Find where the given text appears and provide that cell's center as (X, Y) coordinate. 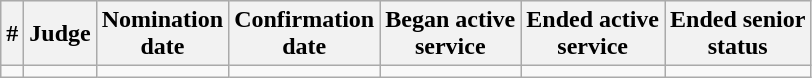
Ended seniorstatus (737, 34)
Nominationdate (162, 34)
# (12, 34)
Confirmationdate (304, 34)
Began activeservice (450, 34)
Ended activeservice (593, 34)
Judge (60, 34)
